Pinpoint the cell where the given text exists, returning its [x, y] midpoint coordinate. 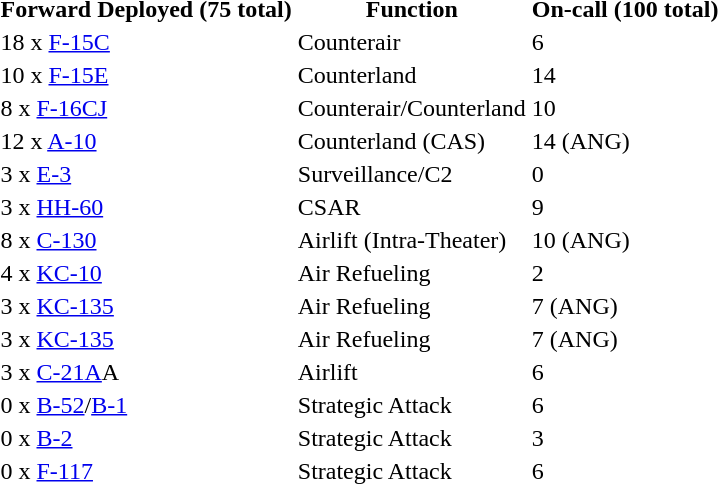
Counterair [412, 42]
CSAR [412, 207]
Airlift [412, 372]
Counterair/Counterland [412, 108]
Airlift (Intra-Theater) [412, 240]
Counterland [412, 75]
Counterland (CAS) [412, 141]
Surveillance/C2 [412, 174]
